Locate the cell with the specified text and output its (x, y) center coordinate. 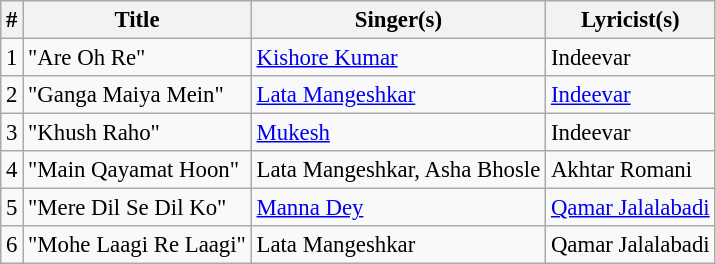
1 (12, 58)
"Ganga Maiya Mein" (137, 95)
Title (137, 20)
Kishore Kumar (398, 58)
# (12, 20)
"Mere Dil Se Dil Ko" (137, 208)
"Main Qayamat Hoon" (137, 170)
Lata Mangeshkar, Asha Bhosle (398, 170)
2 (12, 95)
"Are Oh Re" (137, 58)
6 (12, 245)
4 (12, 170)
Mukesh (398, 133)
3 (12, 133)
"Mohe Laagi Re Laagi" (137, 245)
"Khush Raho" (137, 133)
Singer(s) (398, 20)
Manna Dey (398, 208)
5 (12, 208)
Akhtar Romani (630, 170)
Lyricist(s) (630, 20)
